Find where the given text appears and provide that cell's center as (X, Y) coordinate. 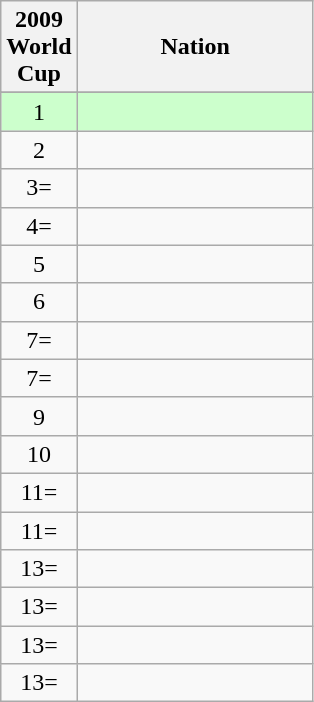
5 (39, 264)
3= (39, 188)
10 (39, 454)
1 (39, 112)
4= (39, 226)
6 (39, 302)
2009 World Cup (39, 47)
2 (39, 150)
9 (39, 416)
Nation (195, 47)
